Output the (X, Y) coordinate of the center of the cell containing the given text.  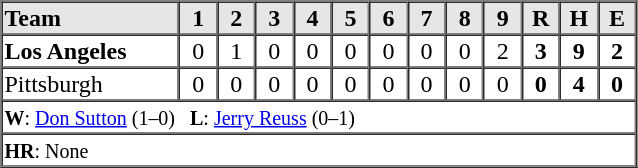
R (541, 18)
H (579, 18)
8 (465, 18)
E (617, 18)
Team (91, 18)
HR: None (319, 150)
W: Don Sutton (1–0) L: Jerry Reuss (0–1) (319, 116)
Pittsburgh (91, 84)
Los Angeles (91, 50)
5 (350, 18)
6 (388, 18)
7 (427, 18)
